Return the (X, Y) coordinate for the center point of the cell that contains the specified text.  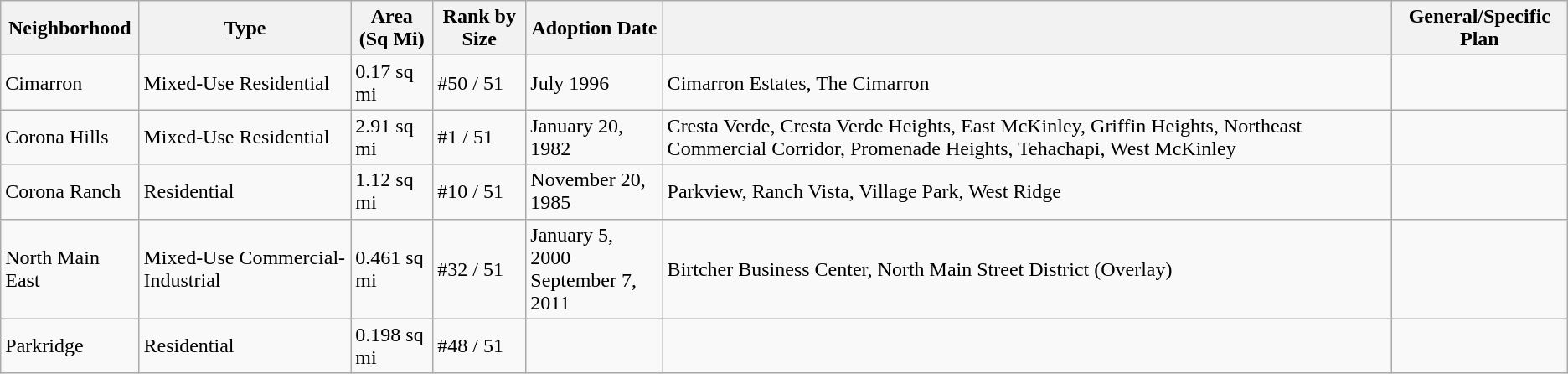
North Main East (70, 268)
0.461 sq mi (392, 268)
Cimarron Estates, The Cimarron (1027, 82)
General/Specific Plan (1479, 29)
Birtcher Business Center, North Main Street District (Overlay) (1027, 268)
#1 / 51 (479, 138)
Neighborhood (70, 29)
January 5, 2000September 7, 2011 (595, 268)
Parkview, Ranch Vista, Village Park, West Ridge (1027, 191)
0.198 sq mi (392, 345)
Rank by Size (479, 29)
0.17 sq mi (392, 82)
Mixed-Use Commercial-Industrial (245, 268)
Parkridge (70, 345)
Cresta Verde, Cresta Verde Heights, East McKinley, Griffin Heights, Northeast Commercial Corridor, Promenade Heights, Tehachapi, West McKinley (1027, 138)
#50 / 51 (479, 82)
Type (245, 29)
Corona Ranch (70, 191)
#48 / 51 (479, 345)
1.12 sq mi (392, 191)
Area(Sq Mi) (392, 29)
Adoption Date (595, 29)
January 20, 1982 (595, 138)
#32 / 51 (479, 268)
Corona Hills (70, 138)
#10 / 51 (479, 191)
November 20, 1985 (595, 191)
Cimarron (70, 82)
July 1996 (595, 82)
2.91 sq mi (392, 138)
